Determine the (x, y) coordinate at the center of the cell enclosing the given text.  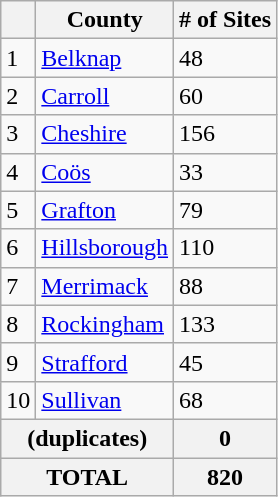
110 (226, 248)
8 (18, 324)
Coös (105, 172)
33 (226, 172)
48 (226, 58)
156 (226, 134)
County (105, 20)
Grafton (105, 210)
Merrimack (105, 286)
79 (226, 210)
Carroll (105, 96)
3 (18, 134)
820 (226, 477)
Belknap (105, 58)
10 (18, 400)
Hillsborough (105, 248)
TOTAL (88, 477)
88 (226, 286)
133 (226, 324)
4 (18, 172)
60 (226, 96)
2 (18, 96)
Sullivan (105, 400)
5 (18, 210)
Strafford (105, 362)
1 (18, 58)
0 (226, 438)
45 (226, 362)
68 (226, 400)
# of Sites (226, 20)
6 (18, 248)
(duplicates) (88, 438)
7 (18, 286)
Rockingham (105, 324)
Cheshire (105, 134)
9 (18, 362)
